Return the [X, Y] coordinate for the center point of the cell that contains the specified text.  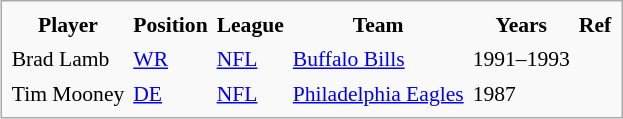
1987 [522, 94]
Position [170, 25]
Tim Mooney [68, 94]
1991–1993 [522, 59]
DE [170, 94]
WR [170, 59]
Ref [595, 25]
League [250, 25]
Years [522, 25]
Philadelphia Eagles [378, 94]
Player [68, 25]
Team [378, 25]
Brad Lamb [68, 59]
Buffalo Bills [378, 59]
